Output the (X, Y) coordinate of the center of the cell containing the given text.  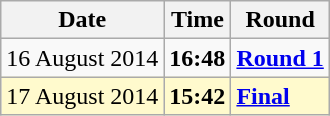
17 August 2014 (82, 96)
16 August 2014 (82, 58)
Round (280, 20)
Date (82, 20)
Round 1 (280, 58)
15:42 (198, 96)
16:48 (198, 58)
Time (198, 20)
Final (280, 96)
